Provide the [X, Y] coordinate of the cell's center where the given text is located.  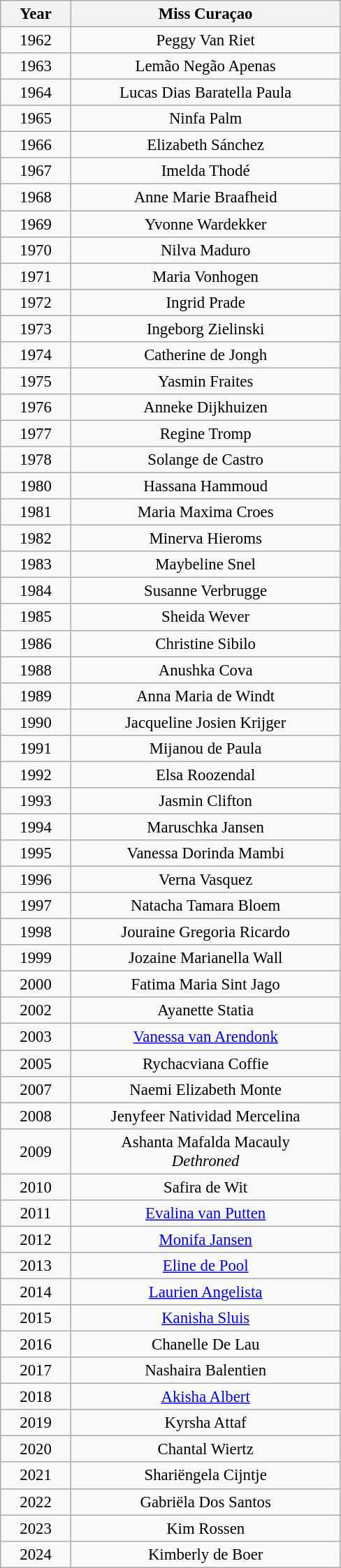
Nashaira Balentien [205, 1371]
Maruschka Jansen [205, 827]
Anneke Dijkhuizen [205, 408]
2003 [36, 1037]
Lucas Dias Baratella Paula [205, 93]
2020 [36, 1449]
Hassana Hammoud [205, 486]
Ashanta Mafalda MacaulyDethroned [205, 1151]
1982 [36, 539]
Ayanette Statia [205, 1011]
Regine Tromp [205, 433]
Mijanou de Paula [205, 749]
1966 [36, 145]
Vanessa Dorinda Mambi [205, 853]
1997 [36, 906]
1975 [36, 381]
Lemão Negão Apenas [205, 66]
2021 [36, 1476]
2012 [36, 1239]
1985 [36, 618]
1993 [36, 801]
2010 [36, 1187]
1963 [36, 66]
1986 [36, 643]
1968 [36, 197]
2005 [36, 1063]
2009 [36, 1151]
Jasmin Clifton [205, 801]
Imelda Thodé [205, 171]
2016 [36, 1345]
2023 [36, 1528]
Nilva Maduro [205, 250]
Christine Sibilo [205, 643]
1989 [36, 696]
Vanessa van Arendonk [205, 1037]
Rychacviana Coffie [205, 1063]
1980 [36, 486]
1972 [36, 302]
1978 [36, 460]
Susanne Verbrugge [205, 591]
Shariëngela Cijntje [205, 1476]
1965 [36, 119]
1971 [36, 276]
1973 [36, 329]
Anushka Cova [205, 670]
Kyrsha Attaf [205, 1423]
Monifa Jansen [205, 1239]
Chanelle De Lau [205, 1345]
2007 [36, 1089]
Maybeline Snel [205, 565]
Maria Vonhogen [205, 276]
2014 [36, 1292]
1994 [36, 827]
Sheida Wever [205, 618]
Miss Curaçao [205, 14]
Chantal Wiertz [205, 1449]
Catherine de Jongh [205, 355]
Laurien Angelista [205, 1292]
1984 [36, 591]
1999 [36, 958]
Year [36, 14]
1991 [36, 749]
1976 [36, 408]
Jouraine Gregoria Ricardo [205, 932]
Naemi Elizabeth Monte [205, 1089]
1990 [36, 722]
Yvonne Wardekker [205, 224]
1967 [36, 171]
1998 [36, 932]
Jozaine Marianella Wall [205, 958]
Evalina van Putten [205, 1214]
Kanisha Sluis [205, 1318]
Verna Vasquez [205, 880]
2002 [36, 1011]
1996 [36, 880]
2019 [36, 1423]
Gabriëla Dos Santos [205, 1502]
Anna Maria de Windt [205, 696]
1988 [36, 670]
Kimberly de Boer [205, 1554]
1974 [36, 355]
Jacqueline Josien Krijger [205, 722]
2008 [36, 1116]
Yasmin Fraites [205, 381]
1962 [36, 40]
1995 [36, 853]
Maria Maxima Croes [205, 512]
1992 [36, 775]
Elizabeth Sánchez [205, 145]
1964 [36, 93]
2000 [36, 985]
Fatima Maria Sint Jago [205, 985]
Eline de Pool [205, 1266]
Ingeborg Zielinski [205, 329]
2022 [36, 1502]
Jenyfeer Natividad Mercelina [205, 1116]
Natacha Tamara Bloem [205, 906]
Safira de Wit [205, 1187]
2015 [36, 1318]
2013 [36, 1266]
1983 [36, 565]
2017 [36, 1371]
1970 [36, 250]
Minerva Hieroms [205, 539]
2018 [36, 1397]
Anne Marie Braafheid [205, 197]
Elsa Roozendal [205, 775]
1981 [36, 512]
Peggy Van Riet [205, 40]
1977 [36, 433]
Kim Rossen [205, 1528]
1969 [36, 224]
Solange de Castro [205, 460]
Akisha Albert [205, 1397]
Ninfa Palm [205, 119]
2024 [36, 1554]
Ingrid Prade [205, 302]
2011 [36, 1214]
